From the cell containing the given text, extract its center point as [x, y] coordinate. 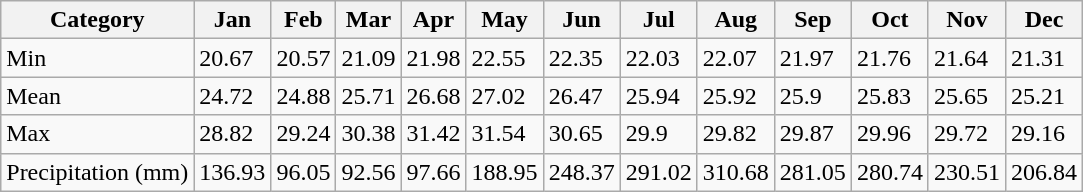
Jul [658, 20]
206.84 [1044, 172]
92.56 [368, 172]
29.9 [658, 134]
29.87 [812, 134]
21.64 [966, 58]
21.31 [1044, 58]
27.02 [504, 96]
24.88 [304, 96]
21.09 [368, 58]
Dec [1044, 20]
230.51 [966, 172]
22.07 [736, 58]
22.03 [658, 58]
Oct [890, 20]
280.74 [890, 172]
22.35 [582, 58]
29.24 [304, 134]
Jan [232, 20]
26.47 [582, 96]
21.76 [890, 58]
25.21 [1044, 96]
26.68 [434, 96]
Feb [304, 20]
31.54 [504, 134]
97.66 [434, 172]
29.72 [966, 134]
20.57 [304, 58]
25.9 [812, 96]
Mean [98, 96]
25.92 [736, 96]
188.95 [504, 172]
22.55 [504, 58]
30.38 [368, 134]
291.02 [658, 172]
248.37 [582, 172]
25.83 [890, 96]
29.82 [736, 134]
Max [98, 134]
310.68 [736, 172]
Nov [966, 20]
25.71 [368, 96]
136.93 [232, 172]
281.05 [812, 172]
May [504, 20]
Aug [736, 20]
96.05 [304, 172]
29.16 [1044, 134]
30.65 [582, 134]
31.42 [434, 134]
Category [98, 20]
24.72 [232, 96]
Min [98, 58]
Jun [582, 20]
25.94 [658, 96]
20.67 [232, 58]
21.98 [434, 58]
Mar [368, 20]
29.96 [890, 134]
Apr [434, 20]
25.65 [966, 96]
28.82 [232, 134]
21.97 [812, 58]
Precipitation (mm) [98, 172]
Sep [812, 20]
